Return the [x, y] coordinate for the center point of the cell that contains the specified text.  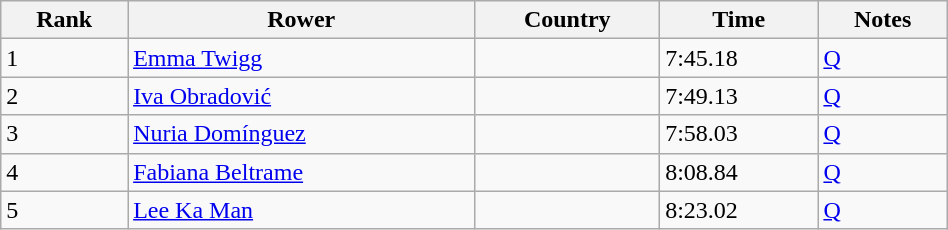
5 [64, 210]
Time [739, 20]
4 [64, 172]
1 [64, 58]
Notes [882, 20]
7:45.18 [739, 58]
7:58.03 [739, 134]
Rower [302, 20]
Fabiana Beltrame [302, 172]
Lee Ka Man [302, 210]
Nuria Domínguez [302, 134]
Emma Twigg [302, 58]
8:23.02 [739, 210]
2 [64, 96]
3 [64, 134]
Rank [64, 20]
7:49.13 [739, 96]
8:08.84 [739, 172]
Country [568, 20]
Iva Obradović [302, 96]
